Return [X, Y] of the center of cell containing provided text 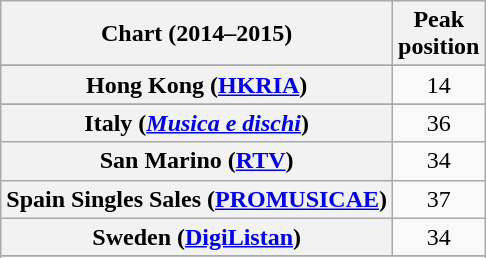
Spain Singles Sales (PROMUSICAE) [197, 199]
Italy (Musica e dischi) [197, 123]
14 [439, 85]
Peakposition [439, 34]
Chart (2014–2015) [197, 34]
Sweden (DigiListan) [197, 237]
San Marino (RTV) [197, 161]
Hong Kong (HKRIA) [197, 85]
37 [439, 199]
36 [439, 123]
